Return (x, y) of the center of cell containing provided text 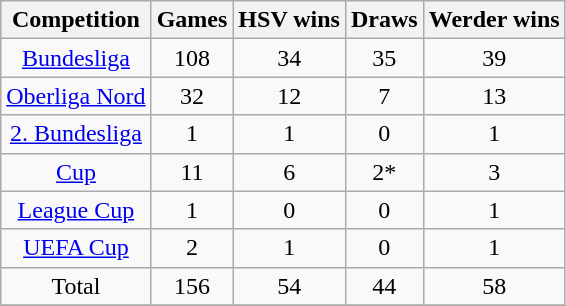
Bundesliga (76, 58)
12 (290, 96)
2* (384, 172)
11 (192, 172)
156 (192, 286)
Games (192, 20)
League Cup (76, 210)
Cup (76, 172)
Competition (76, 20)
Total (76, 286)
108 (192, 58)
32 (192, 96)
UEFA Cup (76, 248)
44 (384, 286)
13 (494, 96)
Draws (384, 20)
2. Bundesliga (76, 134)
6 (290, 172)
34 (290, 58)
39 (494, 58)
54 (290, 286)
35 (384, 58)
Oberliga Nord (76, 96)
2 (192, 248)
3 (494, 172)
Werder wins (494, 20)
HSV wins (290, 20)
58 (494, 286)
7 (384, 96)
